From the cell containing the given text, extract its center point as [X, Y] coordinate. 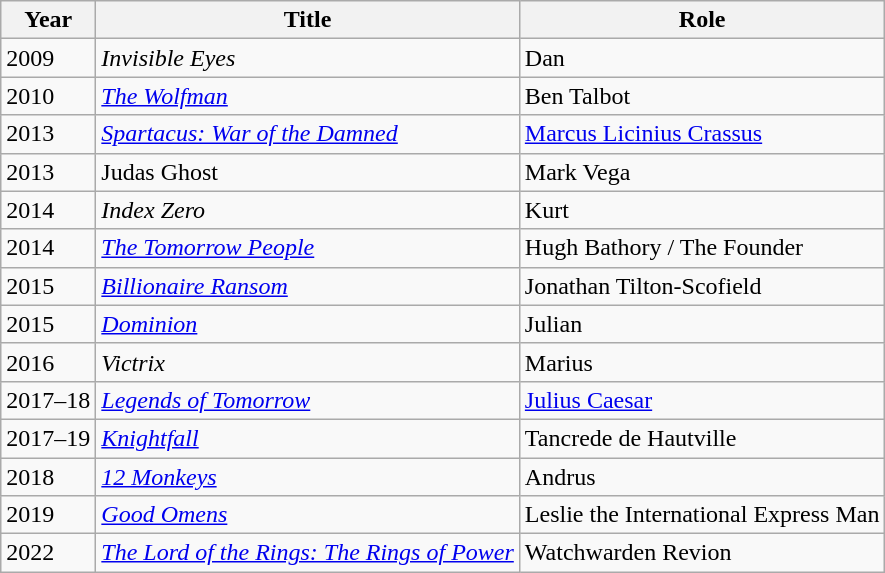
2010 [48, 96]
Billionaire Ransom [308, 286]
Kurt [702, 210]
Knightfall [308, 438]
The Tomorrow People [308, 248]
2018 [48, 477]
Jonathan Tilton-Scofield [702, 286]
Title [308, 20]
Mark Vega [702, 172]
Year [48, 20]
12 Monkeys [308, 477]
Victrix [308, 362]
Marius [702, 362]
Index Zero [308, 210]
2017–19 [48, 438]
Good Omens [308, 515]
The Wolfman [308, 96]
Legends of Tomorrow [308, 400]
Role [702, 20]
2016 [48, 362]
Invisible Eyes [308, 58]
The Lord of the Rings: The Rings of Power [308, 553]
Hugh Bathory / The Founder [702, 248]
Julius Caesar [702, 400]
Julian [702, 324]
2019 [48, 515]
2022 [48, 553]
2009 [48, 58]
Watchwarden Revion [702, 553]
Judas Ghost [308, 172]
Dominion [308, 324]
2017–18 [48, 400]
Tancrede de Hautville [702, 438]
Andrus [702, 477]
Dan [702, 58]
Ben Talbot [702, 96]
Marcus Licinius Crassus [702, 134]
Leslie the International Express Man [702, 515]
Spartacus: War of the Damned [308, 134]
